Find where the given text appears and provide that cell's center as [x, y] coordinate. 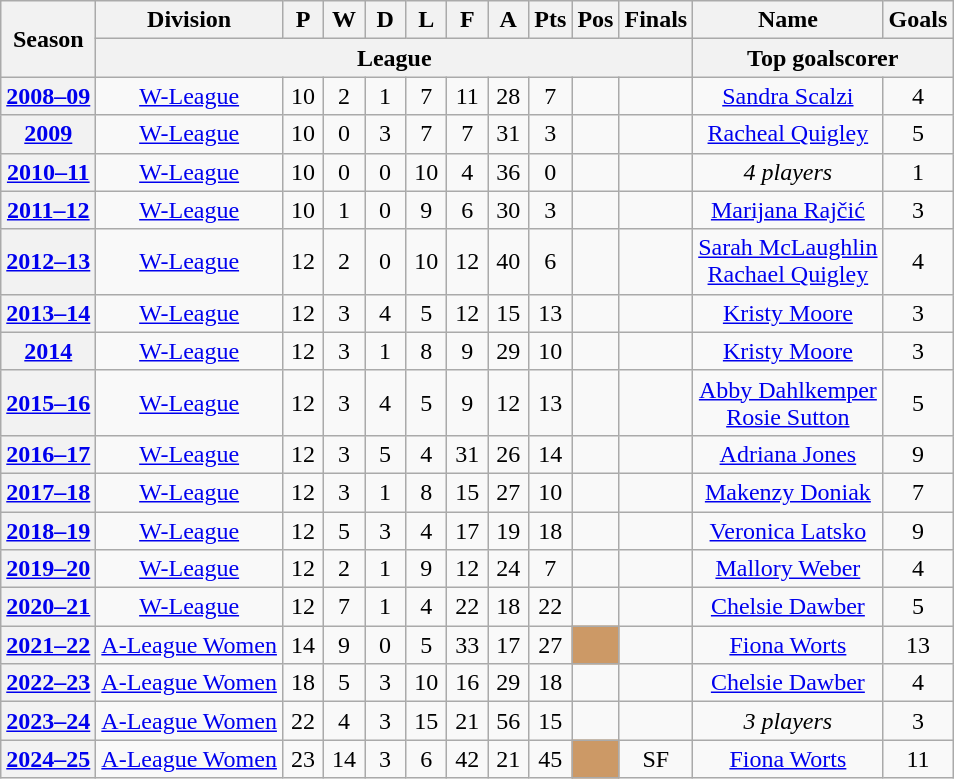
4 players [788, 172]
33 [468, 645]
D [386, 20]
L [426, 20]
2021–22 [48, 645]
A [508, 20]
2012–13 [48, 262]
SF [656, 759]
42 [468, 759]
19 [508, 531]
Sandra Scalzi [788, 96]
Abby DahlkemperRosie Sutton [788, 402]
2010–11 [48, 172]
2022–23 [48, 683]
Season [48, 39]
Makenzy Doniak [788, 492]
2013–14 [48, 313]
2019–20 [48, 569]
36 [508, 172]
45 [550, 759]
Name [788, 20]
Veronica Latsko [788, 531]
Goals [918, 20]
F [468, 20]
Top goalscorer [823, 58]
2016–17 [48, 454]
2015–16 [48, 402]
Racheal Quigley [788, 134]
Pos [596, 20]
3 players [788, 721]
Finals [656, 20]
26 [508, 454]
2014 [48, 351]
2017–18 [48, 492]
2008–09 [48, 96]
23 [302, 759]
28 [508, 96]
2009 [48, 134]
Pts [550, 20]
2023–24 [48, 721]
League [394, 58]
W [344, 20]
Mallory Weber [788, 569]
2011–12 [48, 210]
Adriana Jones [788, 454]
Sarah McLaughlinRachael Quigley [788, 262]
30 [508, 210]
40 [508, 262]
16 [468, 683]
2024–25 [48, 759]
Division [190, 20]
2018–19 [48, 531]
56 [508, 721]
24 [508, 569]
2020–21 [48, 607]
P [302, 20]
Marijana Rajčić [788, 210]
